Search for the cell housing the specified text and yield its [X, Y] center coordinate. 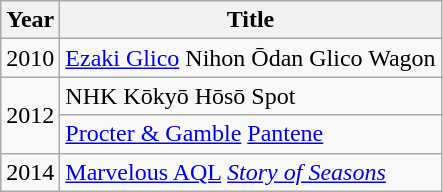
NHK Kōkyō Hōsō Spot [250, 96]
2010 [30, 58]
2012 [30, 115]
Marvelous AQL Story of Seasons [250, 172]
2014 [30, 172]
Title [250, 20]
Ezaki Glico Nihon Ōdan Glico Wagon [250, 58]
Year [30, 20]
Procter & Gamble Pantene [250, 134]
